Provide the [X, Y] coordinate of the cell's center where the given text is located.  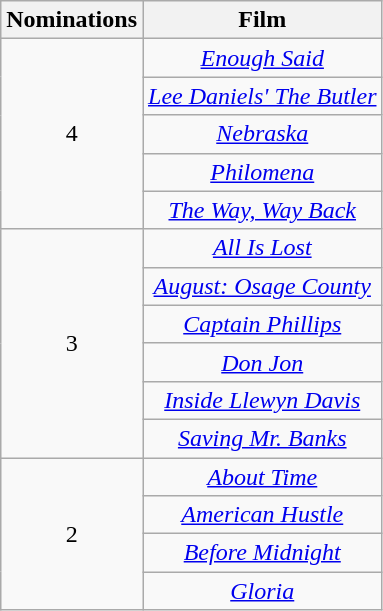
4 [72, 134]
2 [72, 534]
Before Midnight [262, 553]
Gloria [262, 591]
Captain Phillips [262, 324]
Nebraska [262, 134]
3 [72, 343]
Saving Mr. Banks [262, 438]
Nominations [72, 20]
Philomena [262, 172]
Don Jon [262, 362]
Inside Llewyn Davis [262, 400]
American Hustle [262, 515]
All Is Lost [262, 248]
Enough Said [262, 58]
About Time [262, 477]
Film [262, 20]
The Way, Way Back [262, 210]
August: Osage County [262, 286]
Lee Daniels' The Butler [262, 96]
